Scan for the cell matching the given text and deliver its (X, Y) coordinate at center. 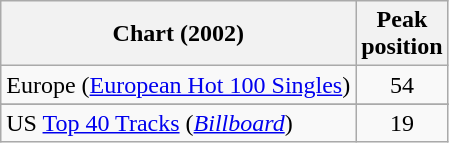
19 (402, 123)
54 (402, 85)
Europe (European Hot 100 Singles) (178, 85)
Peakposition (402, 34)
Chart (2002) (178, 34)
US Top 40 Tracks (Billboard) (178, 123)
